Identify which cell holds the provided text, then report its (X, Y) central coordinate. 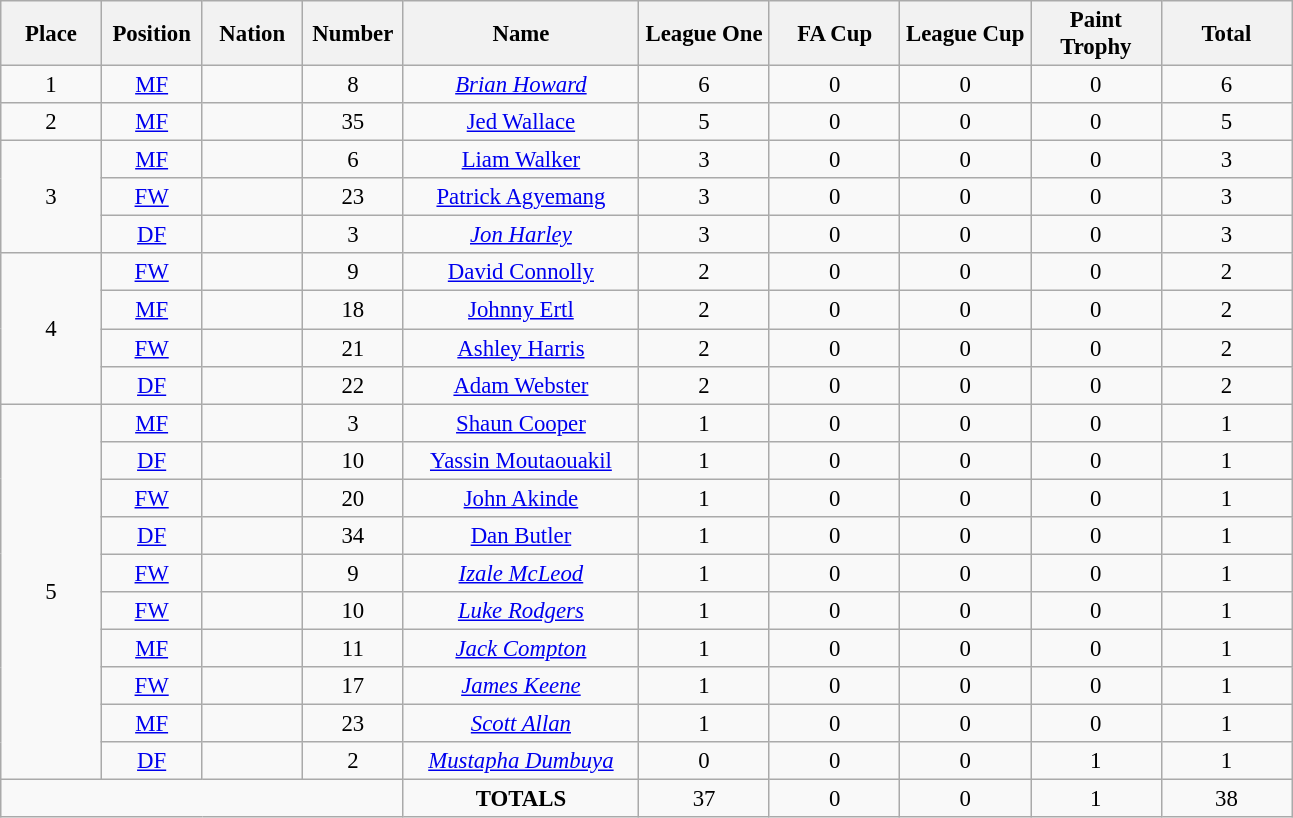
League One (704, 34)
FA Cup (834, 34)
Brian Howard (521, 85)
4 (52, 329)
11 (354, 648)
Paint Trophy (1096, 34)
34 (354, 536)
Adam Webster (521, 385)
Scott Allan (521, 724)
18 (354, 310)
James Keene (521, 686)
17 (354, 686)
Number (354, 34)
League Cup (966, 34)
22 (354, 385)
21 (354, 348)
Position (152, 34)
38 (1226, 799)
Luke Rodgers (521, 611)
Jed Wallace (521, 122)
20 (354, 498)
Place (52, 34)
Shaun Cooper (521, 423)
Jon Harley (521, 235)
35 (354, 122)
8 (354, 85)
David Connolly (521, 273)
Patrick Agyemang (521, 197)
Total (1226, 34)
Yassin Moutaouakil (521, 460)
37 (704, 799)
John Akinde (521, 498)
Jack Compton (521, 648)
Ashley Harris (521, 348)
Nation (252, 34)
Dan Butler (521, 536)
Johnny Ertl (521, 310)
Izale McLeod (521, 573)
Name (521, 34)
TOTALS (521, 799)
Mustapha Dumbuya (521, 761)
Liam Walker (521, 160)
